Capture the cell that displays the provided text and extract its (x, y) central coordinate. 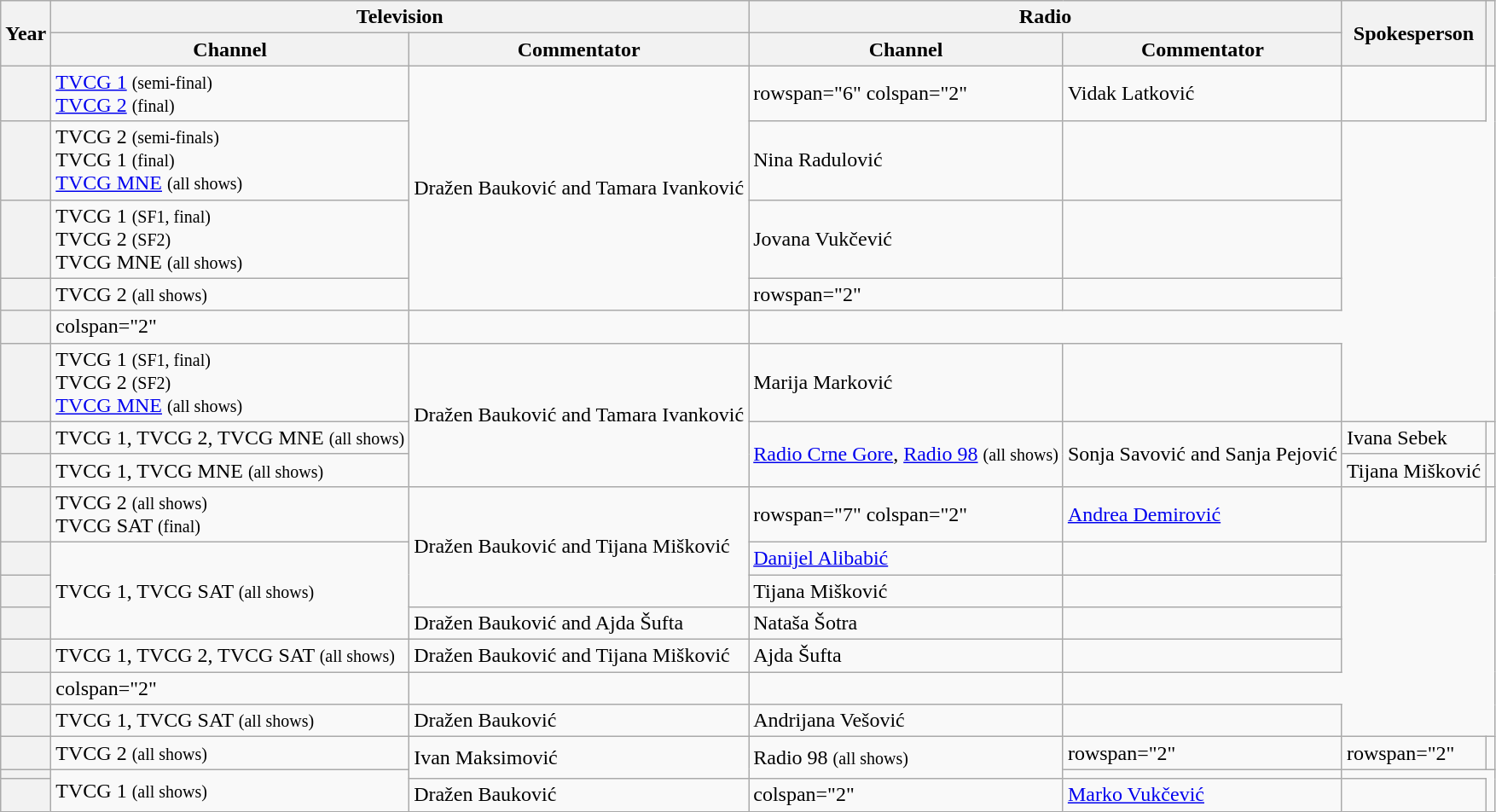
Vidak Latković (1203, 94)
Year (26, 33)
Nina Radulović (906, 160)
Television (400, 17)
TVCG 1 (all shows) (230, 790)
Marko Vukčević (1203, 795)
TVCG 1, TVCG 2, TVCG MNE (all shows) (230, 438)
Radio 98 (all shows) (906, 757)
Radio (1046, 17)
Dražen Bauković and Ajda Šufta (579, 623)
TVCG 1 (semi-final)TVCG 2 (final) (230, 94)
Andrea Demirović (1203, 513)
TVCG 2 (all shows) TVCG SAT (final) (230, 513)
Andrijana Vešović (906, 721)
Marija Marković (906, 382)
Nataša Šotra (906, 623)
Ivan Maksimović (579, 757)
Ajda Šufta (906, 656)
TVCG 2 (semi-finals)TVCG 1 (final)TVCG MNE (all shows) (230, 160)
TVCG 1, TVCG MNE (all shows) (230, 470)
TVCG 1, TVCG 2, TVCG SAT (all shows) (230, 656)
Radio Crne Gore, Radio 98 (all shows) (906, 454)
Sonja Savović and Sanja Pejović (1203, 454)
rowspan="6" colspan="2" (906, 94)
rowspan="7" colspan="2" (906, 513)
Jovana Vukčević (906, 239)
Danijel Alibabić (906, 558)
Ivana Sebek (1413, 438)
Spokesperson (1413, 33)
